Output the [x, y] coordinate of the center of the cell containing the given text.  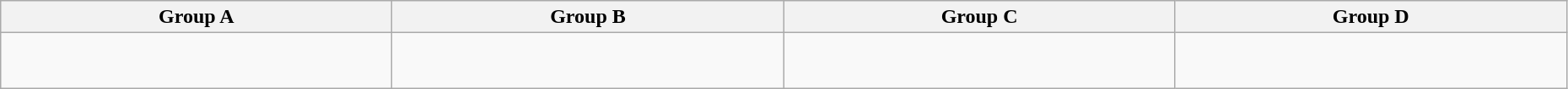
Group C [979, 17]
Group D [1371, 17]
Group B [588, 17]
Group A [197, 17]
